Output the [x, y] coordinate of the center of the cell containing the given text.  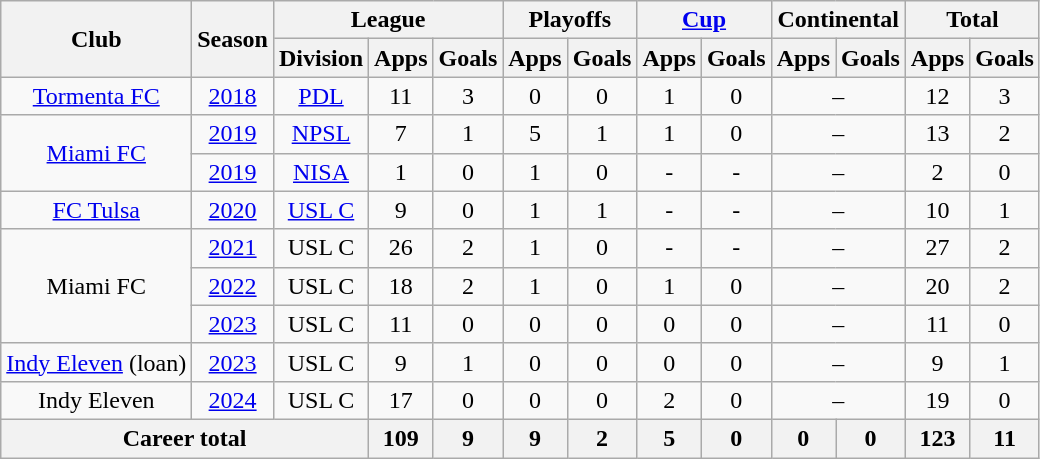
NISA [320, 172]
18 [401, 286]
2022 [233, 286]
Continental [838, 20]
FC Tulsa [96, 210]
Indy Eleven (loan) [96, 362]
Club [96, 39]
7 [401, 134]
Season [233, 39]
Cup [704, 20]
10 [937, 210]
123 [937, 438]
Division [320, 58]
2018 [233, 96]
27 [937, 248]
26 [401, 248]
2020 [233, 210]
Playoffs [570, 20]
Career total [185, 438]
12 [937, 96]
Tormenta FC [96, 96]
League [388, 20]
NPSL [320, 134]
2024 [233, 400]
PDL [320, 96]
109 [401, 438]
Total [972, 20]
17 [401, 400]
19 [937, 400]
2021 [233, 248]
Indy Eleven [96, 400]
20 [937, 286]
13 [937, 134]
